Locate the cell with the specified text and output its [X, Y] center coordinate. 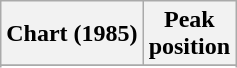
Chart (1985) [72, 34]
Peakposition [189, 34]
